Locate the cell with the specified text and output its [X, Y] center coordinate. 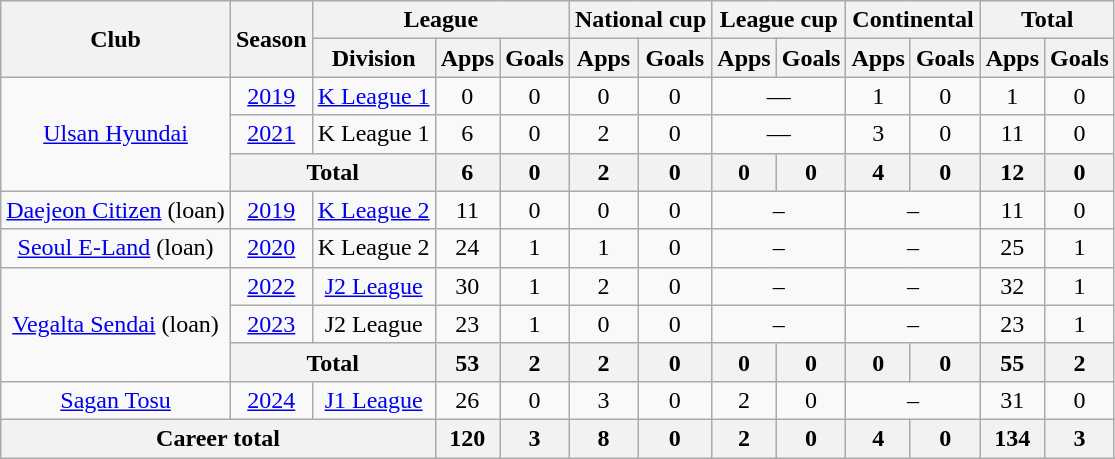
2021 [271, 134]
Vegalta Sendai (loan) [116, 324]
Continental [913, 20]
Season [271, 39]
2023 [271, 324]
League cup [779, 20]
2020 [271, 248]
31 [1012, 400]
32 [1012, 286]
26 [467, 400]
2024 [271, 400]
Career total [218, 438]
30 [467, 286]
8 [603, 438]
Seoul E-Land (loan) [116, 248]
Division [374, 58]
24 [467, 248]
55 [1012, 362]
53 [467, 362]
2022 [271, 286]
120 [467, 438]
League [440, 20]
12 [1012, 172]
134 [1012, 438]
National cup [640, 20]
Sagan Tosu [116, 400]
Daejeon Citizen (loan) [116, 210]
Ulsan Hyundai [116, 134]
J1 League [374, 400]
25 [1012, 248]
Club [116, 39]
